Identify which cell holds the provided text, then report its [X, Y] central coordinate. 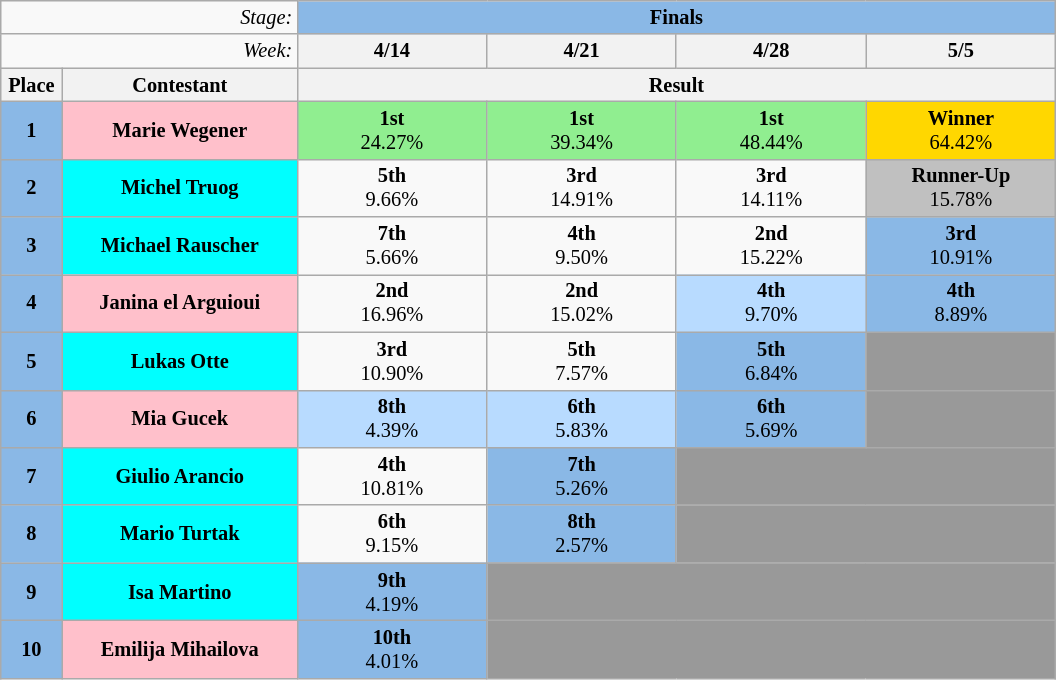
3rd10.91% [961, 246]
4th10.81% [392, 476]
4th9.70% [771, 303]
8 [31, 534]
Mario Turtak [180, 534]
7 [31, 476]
6th5.83% [582, 419]
5 [31, 361]
4th8.89% [961, 303]
7th5.26% [582, 476]
1 [31, 130]
3rd10.90% [392, 361]
8th2.57% [582, 534]
7th5.66% [392, 246]
10 [31, 649]
5/5 [961, 51]
Isa Martino [180, 592]
Michael Rauscher [180, 246]
1st48.44% [771, 130]
Finals [676, 17]
Janina el Arguioui [180, 303]
3 [31, 246]
6th5.69% [771, 419]
Result [676, 85]
Week: [148, 51]
Emilija Mihailova [180, 649]
8th4.39% [392, 419]
5th7.57% [582, 361]
Winner64.42% [961, 130]
3rd14.11% [771, 188]
Lukas Otte [180, 361]
9th4.19% [392, 592]
Contestant [180, 85]
4 [31, 303]
Place [31, 85]
6th9.15% [392, 534]
4/21 [582, 51]
2nd16.96% [392, 303]
4/28 [771, 51]
3rd14.91% [582, 188]
6 [31, 419]
1st24.27% [392, 130]
2nd15.22% [771, 246]
5th6.84% [771, 361]
Giulio Arancio [180, 476]
Mia Gucek [180, 419]
2 [31, 188]
9 [31, 592]
4th9.50% [582, 246]
Michel Truog [180, 188]
10th4.01% [392, 649]
Stage: [148, 17]
Runner-Up15.78% [961, 188]
4/14 [392, 51]
2nd15.02% [582, 303]
5th9.66% [392, 188]
1st39.34% [582, 130]
Marie Wegener [180, 130]
